Return the [x, y] coordinate for the center point of the cell that contains the specified text.  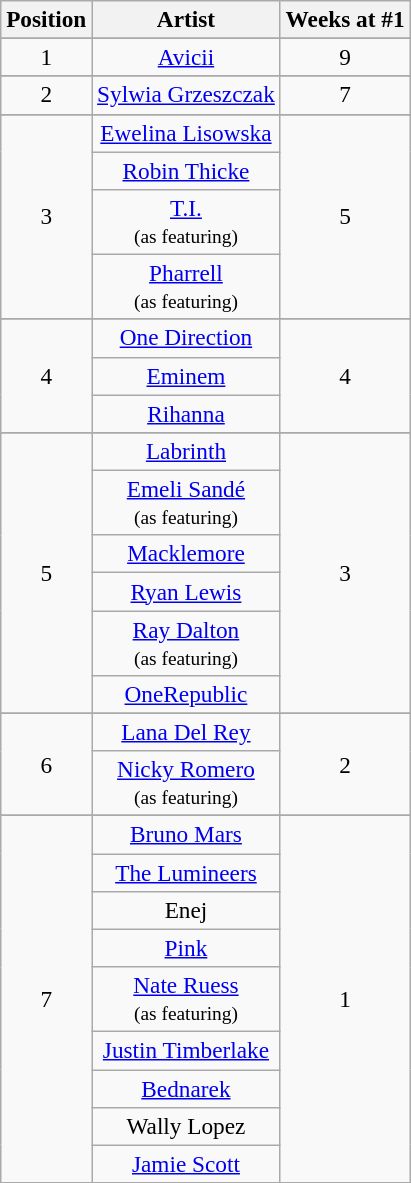
Nate Ruess(as featuring) [186, 998]
Rihanna [186, 413]
Weeks at #1 [345, 19]
Ryan Lewis [186, 591]
Wally Lopez [186, 1126]
Sylwia Grzeszczak [186, 95]
Ewelina Lisowska [186, 133]
Artist [186, 19]
OneRepublic [186, 694]
Jamie Scott [186, 1164]
Labrinth [186, 451]
Bednarek [186, 1088]
Eminem [186, 376]
Justin Timberlake [186, 1050]
Avicii [186, 57]
Robin Thicke [186, 170]
9 [345, 57]
Ray Dalton(as featuring) [186, 642]
Pharrell(as featuring) [186, 286]
Lana Del Rey [186, 732]
Pink [186, 948]
Macklemore [186, 554]
6 [46, 764]
Position [46, 19]
The Lumineers [186, 872]
Nicky Romero (as featuring) [186, 784]
Enej [186, 910]
T.I.(as featuring) [186, 222]
Emeli Sandé (as featuring) [186, 502]
Bruno Mars [186, 834]
One Direction [186, 338]
